Search for the cell housing the specified text and yield its [x, y] center coordinate. 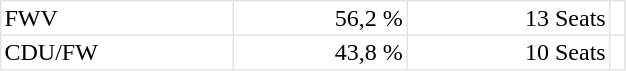
56,2 % [320, 18]
FWV [118, 18]
CDU/FW [118, 52]
13 Seats [508, 18]
10 Seats [508, 52]
43,8 % [320, 52]
